Return the (X, Y) coordinate for the center point of the cell that contains the specified text.  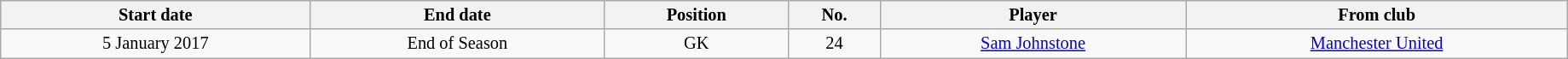
GK (697, 44)
From club (1376, 15)
No. (834, 15)
24 (834, 44)
Sam Johnstone (1033, 44)
Start date (155, 15)
Manchester United (1376, 44)
Position (697, 15)
End of Season (457, 44)
5 January 2017 (155, 44)
End date (457, 15)
Player (1033, 15)
